Search for the cell housing the specified text and yield its (X, Y) center coordinate. 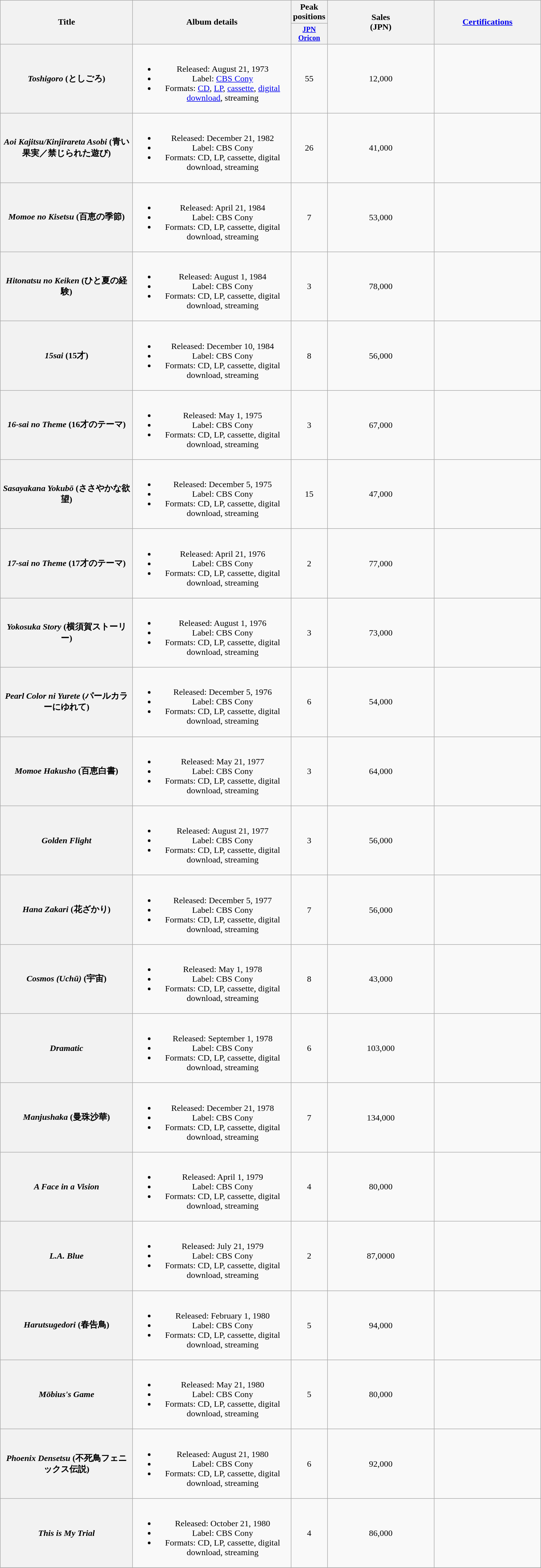
Yokosuka Story (横須賀ストーリー) (66, 633)
A Face in a Vision (66, 1187)
Released: August 1, 1976Label: CBS ConyFormats: CD, LP, cassette, digital download, streaming (212, 633)
Pearl Color ni Yurete (パールカラーにゆれて) (66, 702)
Released: May 21, 1980Label: CBS ConyFormats: CD, LP, cassette, digital download, streaming (212, 1395)
Released: August 21, 1977Label: CBS ConyFormats: CD, LP, cassette, digital download, streaming (212, 840)
134,000 (381, 1117)
Möbius's Game (66, 1395)
Released: May 1, 1978Label: CBS ConyFormats: CD, LP, cassette, digital download, streaming (212, 979)
Golden Flight (66, 840)
This is My Trial (66, 1533)
87,0000 (381, 1256)
Manjushaka (曼珠沙華) (66, 1117)
Harutsugedori (春告鳥) (66, 1325)
94,000 (381, 1325)
JPNOricon (309, 34)
103,000 (381, 1048)
Cosmos (Uchū) (宇宙) (66, 979)
47,000 (381, 494)
17-sai no Theme (17才のテーマ) (66, 563)
Released: May 1, 1975Label: CBS ConyFormats: CD, LP, cassette, digital download, streaming (212, 425)
77,000 (381, 563)
Released: April 21, 1984Label: CBS ConyFormats: CD, LP, cassette, digital download, streaming (212, 217)
55 (309, 79)
Momoe Hakusho (百恵白書) (66, 771)
Certifications (488, 22)
Released: December 5, 1975Label: CBS ConyFormats: CD, LP, cassette, digital download, streaming (212, 494)
16-sai no Theme (16才のテーマ) (66, 425)
Title (66, 22)
92,000 (381, 1464)
Released: August 1, 1984Label: CBS ConyFormats: CD, LP, cassette, digital download, streaming (212, 287)
Released: February 1, 1980Label: CBS ConyFormats: CD, LP, cassette, digital download, streaming (212, 1325)
73,000 (381, 633)
Hana Zakari (花ざかり) (66, 910)
Dramatic (66, 1048)
Toshigoro (としごろ) (66, 79)
15 (309, 494)
12,000 (381, 79)
86,000 (381, 1533)
78,000 (381, 287)
Released: December 21, 1978Label: CBS ConyFormats: CD, LP, cassette, digital download, streaming (212, 1117)
Released: September 1, 1978Label: CBS ConyFormats: CD, LP, cassette, digital download, streaming (212, 1048)
Phoenix Densetsu (不死鳥フェニックス伝説) (66, 1464)
26 (309, 148)
Sales(JPN) (381, 22)
41,000 (381, 148)
Momoe no Kisetsu (百恵の季節) (66, 217)
15sai (15才) (66, 356)
54,000 (381, 702)
Released: April 21, 1976Label: CBS ConyFormats: CD, LP, cassette, digital download, streaming (212, 563)
43,000 (381, 979)
Sasayakana Yokubō (ささやかな欲望) (66, 494)
Aoi Kajitsu/Kinjirareta Asobi (青い果実／禁じられた遊び) (66, 148)
Released: December 10, 1984Label: CBS ConyFormats: CD, LP, cassette, digital download, streaming (212, 356)
64,000 (381, 771)
Album details (212, 22)
Released: December 5, 1976Label: CBS ConyFormats: CD, LP, cassette, digital download, streaming (212, 702)
Peak positions (309, 12)
Released: May 21, 1977Label: CBS ConyFormats: CD, LP, cassette, digital download, streaming (212, 771)
Released: October 21, 1980Label: CBS ConyFormats: CD, LP, cassette, digital download, streaming (212, 1533)
Released: April 1, 1979Label: CBS ConyFormats: CD, LP, cassette, digital download, streaming (212, 1187)
L.A. Blue (66, 1256)
Released: August 21, 1973Label: CBS ConyFormats: CD, LP, cassette, digital download, streaming (212, 79)
67,000 (381, 425)
Hitonatsu no Keiken (ひと夏の経験) (66, 287)
Released: December 5, 1977Label: CBS ConyFormats: CD, LP, cassette, digital download, streaming (212, 910)
Released: December 21, 1982Label: CBS ConyFormats: CD, LP, cassette, digital download, streaming (212, 148)
53,000 (381, 217)
Released: August 21, 1980Label: CBS ConyFormats: CD, LP, cassette, digital download, streaming (212, 1464)
Released: July 21, 1979Label: CBS ConyFormats: CD, LP, cassette, digital download, streaming (212, 1256)
